Capture the cell that displays the provided text and extract its [X, Y] central coordinate. 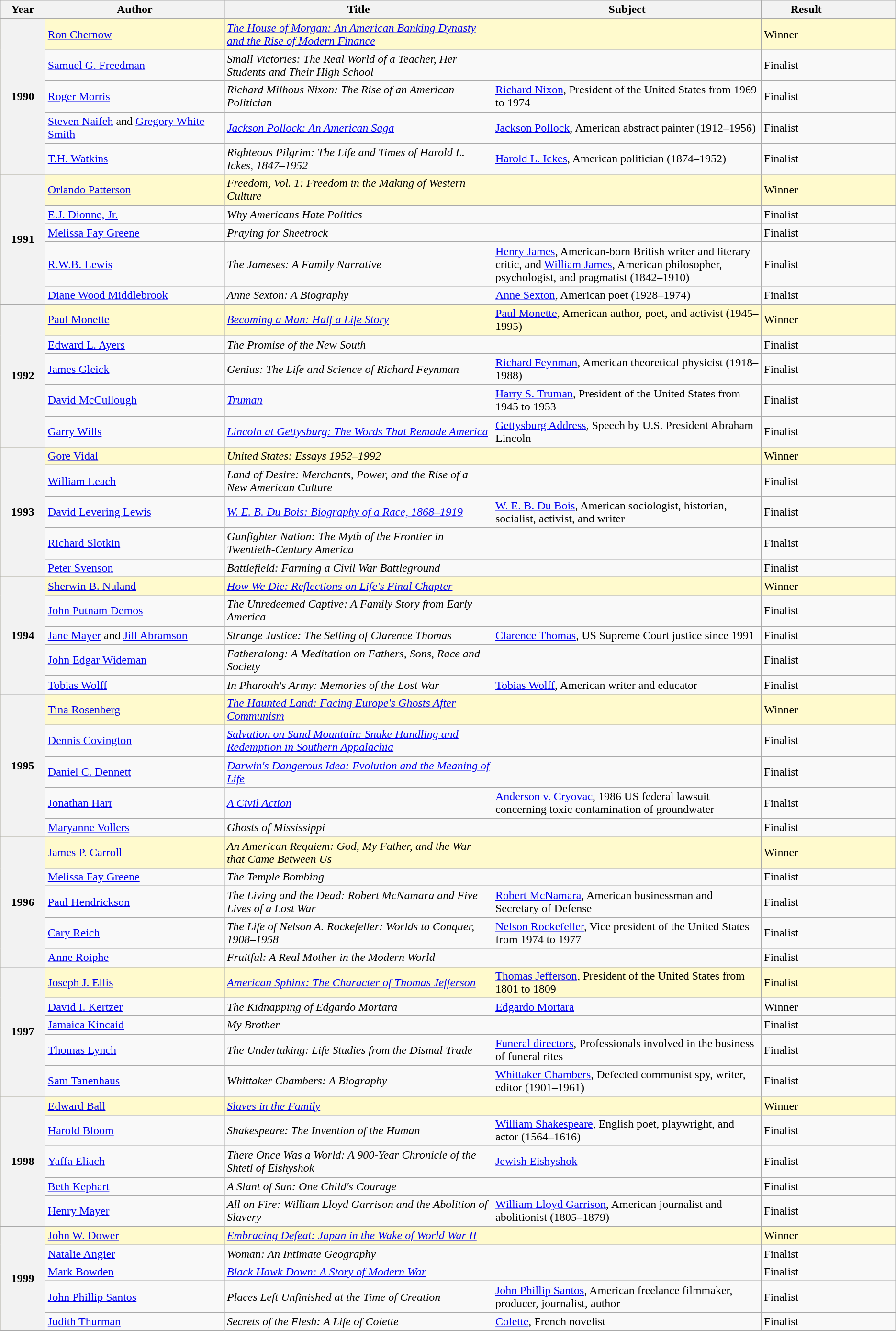
Title [358, 10]
Henry Mayer [134, 1211]
John Phillip Santos [134, 1297]
Secrets of the Flesh: A Life of Colette [358, 1321]
The Life of Nelson A. Rockefeller: Worlds to Conquer, 1908–1958 [358, 933]
Slaves in the Family [358, 1105]
Jane Mayer and Jill Abramson [134, 635]
1995 [23, 765]
Places Left Unfinished at the Time of Creation [358, 1297]
Richard Slotkin [134, 543]
Jewish Eishyshok [627, 1162]
Righteous Pilgrim: The Life and Times of Harold L. Ickes, 1847–1952 [358, 159]
Edgardo Mortara [627, 1007]
Year [23, 10]
Tobias Wolff [134, 685]
Paul Monette [134, 320]
Darwin's Dangerous Idea: Evolution and the Meaning of Life [358, 772]
William Shakespeare, English poet, playwright, and actor (1564–1616) [627, 1130]
The Haunted Land: Facing Europe's Ghosts After Communism [358, 710]
1997 [23, 1031]
The Jameses: A Family Narrative [358, 264]
Paul Monette, American author, poet, and activist (1945–1995) [627, 320]
Gunfighter Nation: The Myth of the Frontier in Twentieth-Century America [358, 543]
1999 [23, 1278]
Strange Justice: The Selling of Clarence Thomas [358, 635]
Anne Sexton: A Biography [358, 295]
Roger Morris [134, 97]
Richard Feynman, American theoretical physicist (1918–1988) [627, 370]
Harry S. Truman, President of the United States from 1945 to 1953 [627, 400]
Maryanne Vollers [134, 828]
Peter Svenson [134, 568]
Jackson Pollock, American abstract painter (1912–1956) [627, 127]
Mark Bowden [134, 1272]
Samuel G. Freedman [134, 65]
W. E. B. Du Bois: Biography of a Race, 1868–1919 [358, 512]
David I. Kertzer [134, 1007]
James P. Carroll [134, 852]
Orlando Patterson [134, 190]
Salvation on Sand Mountain: Snake Handling and Redemption in Southern Appalachia [358, 740]
Tobias Wolff, American writer and educator [627, 685]
Daniel C. Dennett [134, 772]
Cary Reich [134, 933]
Land of Desire: Merchants, Power, and the Rise of a New American Culture [358, 481]
John W. Dower [134, 1236]
Jamaica Kincaid [134, 1025]
In Pharoah's Army: Memories of the Lost War [358, 685]
Becoming a Man: Half a Life Story [358, 320]
Paul Hendrickson [134, 902]
Shakespeare: The Invention of the Human [358, 1130]
Judith Thurman [134, 1321]
The House of Morgan: An American Banking Dynasty and the Rise of Modern Finance [358, 34]
David Levering Lewis [134, 512]
Ghosts of Mississippi [358, 828]
Result [806, 10]
Ron Chernow [134, 34]
Fruitful: A Real Mother in the Modern World [358, 958]
Harold L. Ickes, American politician (1874–1952) [627, 159]
Clarence Thomas, US Supreme Court justice since 1991 [627, 635]
The Undertaking: Life Studies from the Dismal Trade [358, 1049]
Praying for Sheetrock [358, 233]
John Edgar Wideman [134, 660]
1998 [23, 1162]
The Kidnapping of Edgardo Mortara [358, 1007]
The Unredeemed Captive: A Family Story from Early America [358, 611]
Sherwin B. Nuland [134, 586]
Garry Wills [134, 432]
Steven Naifeh and Gregory White Smith [134, 127]
Robert McNamara, American businessman and Secretary of Defense [627, 902]
Black Hawk Down: A Story of Modern War [358, 1272]
The Temple Bombing [358, 877]
Battlefield: Farming a Civil War Battleground [358, 568]
Joseph J. Ellis [134, 982]
Sam Tanenhaus [134, 1081]
Natalie Angier [134, 1254]
Anne Sexton, American poet (1928–1974) [627, 295]
1991 [23, 239]
R.W.B. Lewis [134, 264]
Dennis Covington [134, 740]
John Putnam Demos [134, 611]
William Leach [134, 481]
A Slant of Sun: One Child's Courage [358, 1186]
Anne Roiphe [134, 958]
Harold Bloom [134, 1130]
There Once Was a World: A 900-Year Chronicle of the Shtetl of Eishyshok [358, 1162]
1990 [23, 97]
Tina Rosenberg [134, 710]
Diane Wood Middlebrook [134, 295]
A Civil Action [358, 803]
1992 [23, 375]
United States: Essays 1952–1992 [358, 456]
My Brother [358, 1025]
Genius: The Life and Science of Richard Feynman [358, 370]
W. E. B. Du Bois, American sociologist, historian, socialist, activist, and writer [627, 512]
E.J. Dionne, Jr. [134, 214]
T.H. Watkins [134, 159]
Lincoln at Gettysburg: The Words That Remade America [358, 432]
Richard Milhous Nixon: The Rise of an American Politician [358, 97]
Jackson Pollock: An American Saga [358, 127]
Edward Ball [134, 1105]
Subject [627, 10]
How We Die: Reflections on Life's Final Chapter [358, 586]
1996 [23, 902]
Whittaker Chambers: A Biography [358, 1081]
Why Americans Hate Politics [358, 214]
Woman: An Intimate Geography [358, 1254]
Edward L. Ayers [134, 344]
Truman [358, 400]
Embracing Defeat: Japan in the Wake of World War II [358, 1236]
Whittaker Chambers, Defected communist spy, writer, editor (1901–1961) [627, 1081]
Thomas Jefferson, President of the United States from 1801 to 1809 [627, 982]
Funeral directors, Professionals involved in the business of funeral rites [627, 1049]
Beth Kephart [134, 1186]
William Lloyd Garrison, American journalist and abolitionist (1805–1879) [627, 1211]
Gettysburg Address, Speech by U.S. President Abraham Lincoln [627, 432]
An American Requiem: God, My Father, and the War that Came Between Us [358, 852]
Author [134, 10]
The Promise of the New South [358, 344]
Gore Vidal [134, 456]
John Phillip Santos, American freelance filmmaker, producer, journalist, author [627, 1297]
Anderson v. Cryovac, 1986 US federal lawsuit concerning toxic contamination of groundwater [627, 803]
Fatheralong: A Meditation on Fathers, Sons, Race and Society [358, 660]
Yaffa Eliach [134, 1162]
Thomas Lynch [134, 1049]
American Sphinx: The Character of Thomas Jefferson [358, 982]
Nelson Rockefeller, Vice president of the United States from 1974 to 1977 [627, 933]
1994 [23, 635]
Freedom, Vol. 1: Freedom in the Making of Western Culture [358, 190]
David McCullough [134, 400]
Small Victories: The Real World of a Teacher, Her Students and Their High School [358, 65]
1993 [23, 512]
Jonathan Harr [134, 803]
James Gleick [134, 370]
Richard Nixon, President of the United States from 1969 to 1974 [627, 97]
Henry James, American-born British writer and literary critic, and William James, American philosopher, psychologist, and pragmatist (1842–1910) [627, 264]
Colette, French novelist [627, 1321]
All on Fire: William Lloyd Garrison and the Abolition of Slavery [358, 1211]
The Living and the Dead: Robert McNamara and Five Lives of a Lost War [358, 902]
